Determine the [X, Y] coordinate at the center of the cell enclosing the given text.  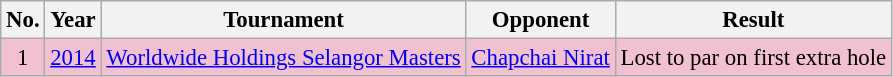
Chapchai Nirat [540, 58]
Year [73, 20]
Worldwide Holdings Selangor Masters [284, 58]
Opponent [540, 20]
Result [753, 20]
1 [23, 58]
Tournament [284, 20]
No. [23, 20]
Lost to par on first extra hole [753, 58]
2014 [73, 58]
